Scan for the cell matching the given text and deliver its (X, Y) coordinate at center. 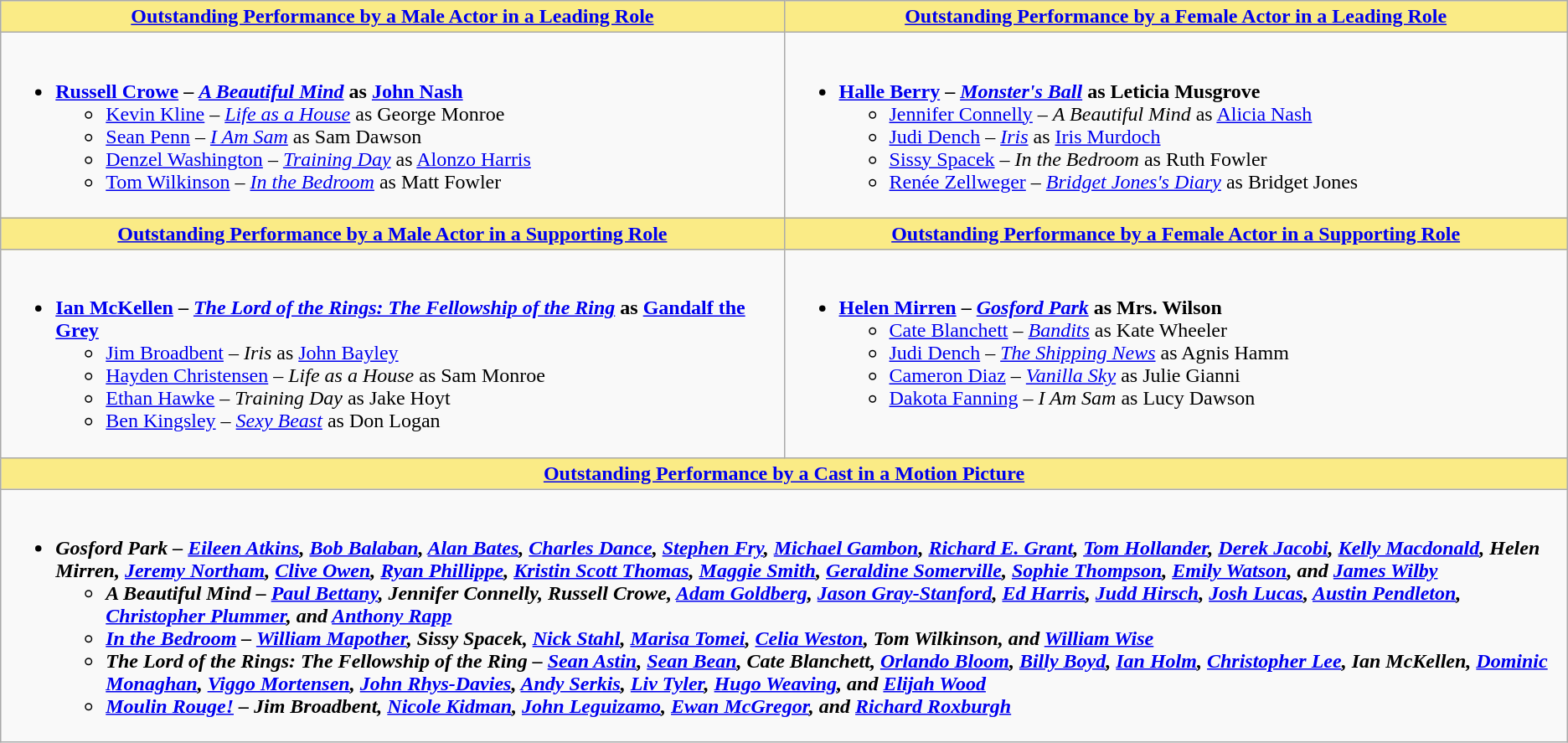
Outstanding Performance by a Female Actor in a Supporting Role (1176, 234)
Outstanding Performance by a Male Actor in a Supporting Role (392, 234)
Outstanding Performance by a Cast in a Motion Picture (784, 473)
Outstanding Performance by a Male Actor in a Leading Role (392, 17)
Outstanding Performance by a Female Actor in a Leading Role (1176, 17)
